For the text-containing cell, return its midpoint in (x, y) coordinate format. 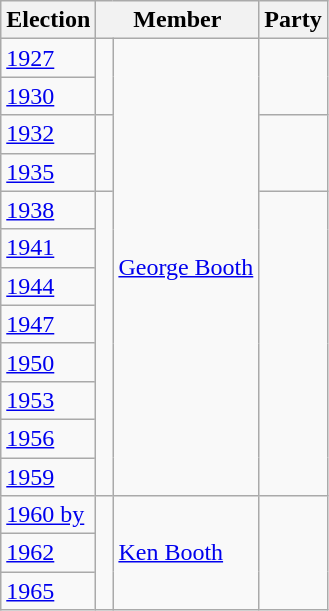
Party (293, 20)
1962 (48, 553)
Election (48, 20)
1956 (48, 438)
1944 (48, 286)
1947 (48, 324)
1935 (48, 172)
1953 (48, 400)
George Booth (186, 268)
1950 (48, 362)
Ken Booth (186, 553)
1960 by (48, 515)
1965 (48, 591)
1932 (48, 134)
1959 (48, 477)
1941 (48, 248)
1938 (48, 210)
Member (178, 20)
1930 (48, 96)
1927 (48, 58)
